Capture the cell that displays the provided text and extract its (X, Y) central coordinate. 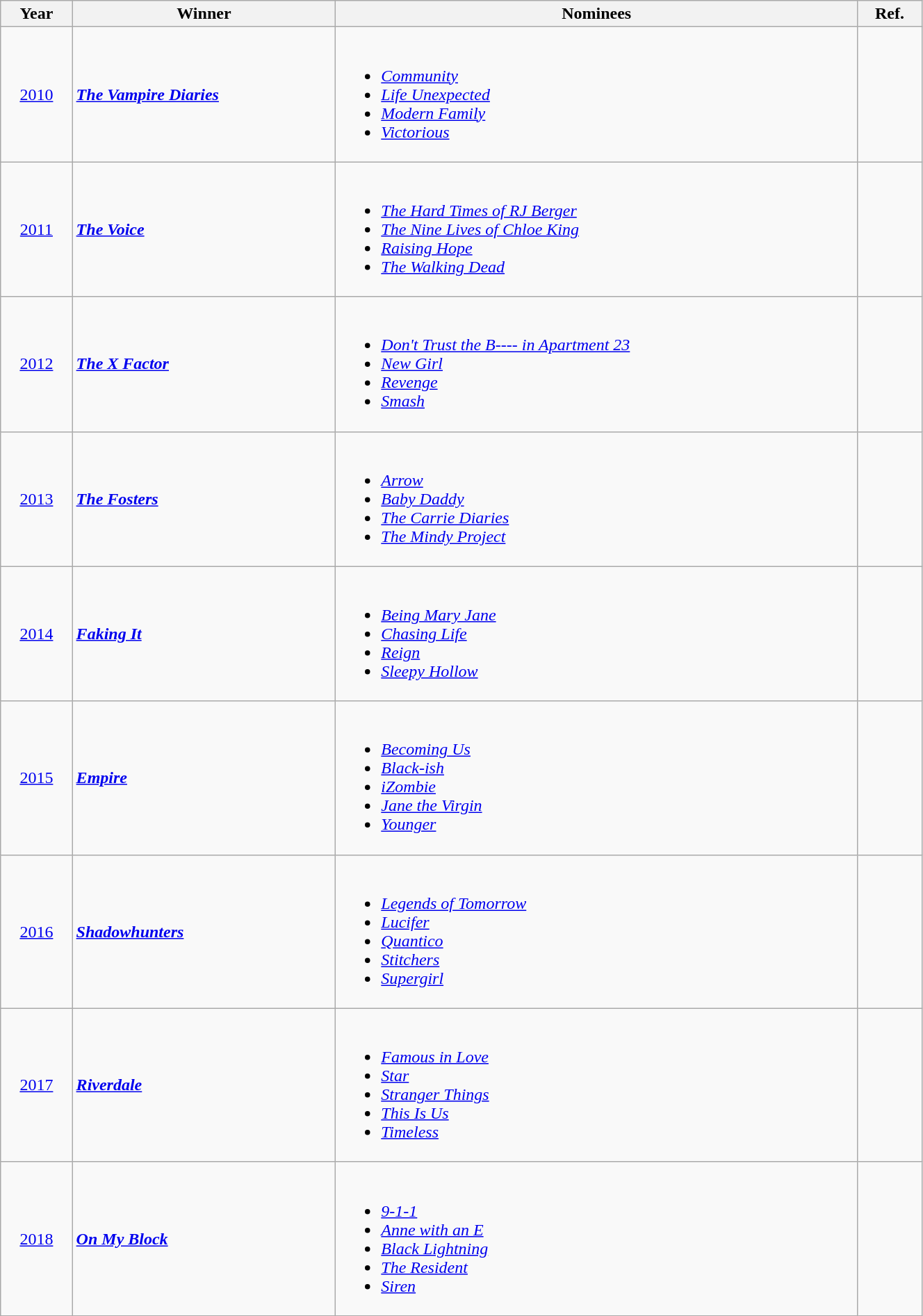
Empire (204, 778)
Nominees (596, 14)
2016 (36, 931)
The X Factor (204, 364)
On My Block (204, 1238)
CommunityLife UnexpectedModern FamilyVictorious (596, 94)
Year (36, 14)
2011 (36, 229)
The Hard Times of RJ BergerThe Nine Lives of Chloe KingRaising HopeThe Walking Dead (596, 229)
2018 (36, 1238)
Riverdale (204, 1085)
2015 (36, 778)
The Voice (204, 229)
2010 (36, 94)
The Vampire Diaries (204, 94)
The Fosters (204, 499)
Ref. (890, 14)
Don't Trust the B---- in Apartment 23New GirlRevengeSmash (596, 364)
2012 (36, 364)
2013 (36, 499)
Shadowhunters (204, 931)
9-1-1Anne with an EBlack LightningThe ResidentSiren (596, 1238)
Legends of TomorrowLuciferQuanticoStitchersSupergirl (596, 931)
2014 (36, 634)
Winner (204, 14)
Faking It (204, 634)
Famous in LoveStarStranger ThingsThis Is UsTimeless (596, 1085)
Becoming UsBlack-ishiZombieJane the VirginYounger (596, 778)
ArrowBaby DaddyThe Carrie DiariesThe Mindy Project (596, 499)
2017 (36, 1085)
Being Mary JaneChasing LifeReignSleepy Hollow (596, 634)
